Provide the [x, y] coordinate of the cell's center where the given text is located.  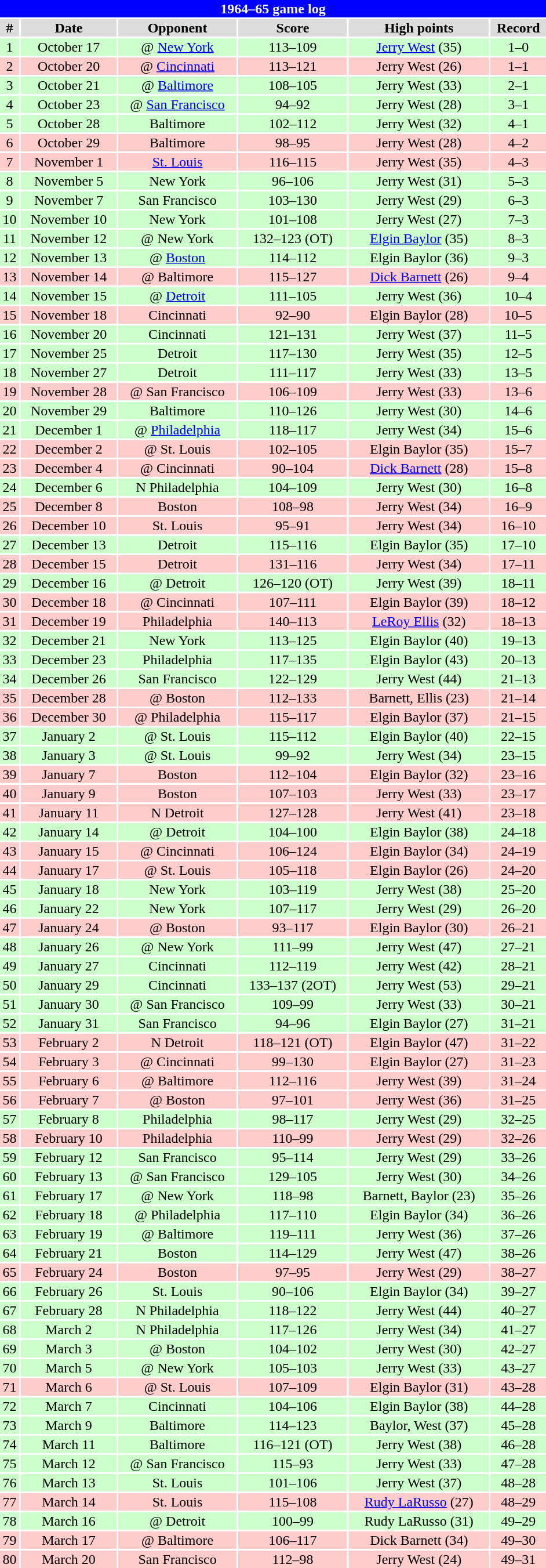
Jerry West (26) [419, 66]
113–125 [293, 640]
53 [9, 1042]
105–103 [293, 1368]
3–1 [518, 104]
21 [9, 430]
December 10 [68, 526]
December 2 [68, 449]
January 30 [68, 1004]
77 [9, 1502]
11 [9, 238]
14–6 [518, 411]
46 [9, 908]
24–18 [518, 832]
January 26 [68, 947]
111–117 [293, 372]
46–28 [518, 1444]
126–120 (OT) [293, 583]
32 [9, 640]
7 [9, 162]
Record [518, 28]
March 16 [68, 1521]
December 1 [68, 430]
Elgin Baylor (43) [419, 660]
115–112 [293, 736]
75 [9, 1464]
40 [9, 794]
111–105 [293, 296]
25 [9, 506]
24–19 [518, 851]
November 29 [68, 411]
25–20 [518, 889]
22 [9, 449]
133–137 (2OT) [293, 985]
108–98 [293, 506]
March 17 [68, 1540]
Dick Barnett (28) [419, 468]
February 26 [68, 1291]
103–130 [293, 200]
78 [9, 1521]
15–7 [518, 449]
October 23 [68, 104]
1964–65 game log [273, 9]
February 19 [68, 1234]
116–115 [293, 162]
99–92 [293, 755]
November 15 [68, 296]
5–3 [518, 181]
112–104 [293, 774]
23–18 [518, 813]
Opponent [177, 28]
6–3 [518, 200]
October 28 [68, 124]
20 [9, 411]
67 [9, 1310]
71 [9, 1387]
110–99 [293, 1138]
73 [9, 1425]
December 13 [68, 545]
Elgin Baylor (26) [419, 870]
November 12 [68, 238]
7–3 [518, 219]
54 [9, 1062]
January 22 [68, 908]
22–15 [518, 736]
February 24 [68, 1272]
107–103 [293, 794]
127–128 [293, 813]
18 [9, 372]
January 17 [68, 870]
31–22 [518, 1042]
January 29 [68, 985]
Jerry West (32) [419, 124]
November 7 [68, 200]
15 [9, 315]
118–122 [293, 1310]
12–5 [518, 353]
34 [9, 679]
50 [9, 985]
64 [9, 1253]
36–26 [518, 1215]
High points [419, 28]
Dick Barnett (26) [419, 277]
February 18 [68, 1215]
18–11 [518, 583]
20–13 [518, 660]
47–28 [518, 1464]
15–6 [518, 430]
December 19 [68, 621]
Baylor, West (37) [419, 1425]
62 [9, 1215]
38 [9, 755]
21–14 [518, 698]
31–25 [518, 1100]
55 [9, 1081]
48–29 [518, 1502]
37 [9, 736]
January 7 [68, 774]
1–0 [518, 47]
104–109 [293, 487]
116–121 (OT) [293, 1444]
February 3 [68, 1062]
29 [9, 583]
23–15 [518, 755]
December 30 [68, 717]
Score [293, 28]
Elgin Baylor (37) [419, 717]
97–101 [293, 1100]
101–106 [293, 1483]
17 [9, 353]
January 18 [68, 889]
111–99 [293, 947]
October 17 [68, 47]
36 [9, 717]
8–3 [518, 238]
32–26 [518, 1138]
26–20 [518, 908]
90–106 [293, 1291]
26–21 [518, 928]
132–123 (OT) [293, 238]
December 23 [68, 660]
March 14 [68, 1502]
117–130 [293, 353]
49–31 [518, 1559]
106–124 [293, 851]
35 [9, 698]
93–117 [293, 928]
38–27 [518, 1272]
94–92 [293, 104]
26 [9, 526]
44–28 [518, 1406]
24–20 [518, 870]
16–9 [518, 506]
Jerry West (41) [419, 813]
# [9, 28]
42–27 [518, 1349]
112–133 [293, 698]
13 [9, 277]
32–25 [518, 1119]
Elgin Baylor (30) [419, 928]
February 28 [68, 1310]
March 3 [68, 1349]
LeRoy Ellis (32) [419, 621]
23–16 [518, 774]
28–21 [518, 966]
117–135 [293, 660]
13–6 [518, 392]
9 [9, 200]
Jerry West (27) [419, 219]
112–98 [293, 1559]
21–13 [518, 679]
45–28 [518, 1425]
23 [9, 468]
61 [9, 1196]
31–21 [518, 1023]
109–99 [293, 1004]
February 17 [68, 1196]
December 15 [68, 564]
19–13 [518, 640]
January 24 [68, 928]
29–21 [518, 985]
November 1 [68, 162]
January 15 [68, 851]
Rudy LaRusso (27) [419, 1502]
101–108 [293, 219]
December 8 [68, 506]
113–121 [293, 66]
104–106 [293, 1406]
115–117 [293, 717]
104–102 [293, 1349]
November 28 [68, 392]
58 [9, 1138]
76 [9, 1483]
Elgin Baylor (31) [419, 1387]
Jerry West (24) [419, 1559]
105–118 [293, 870]
113–109 [293, 47]
8 [9, 181]
72 [9, 1406]
122–129 [293, 679]
56 [9, 1100]
February 10 [68, 1138]
March 12 [68, 1464]
March 20 [68, 1559]
November 5 [68, 181]
27 [9, 545]
106–109 [293, 392]
November 13 [68, 258]
107–109 [293, 1387]
14 [9, 296]
114–129 [293, 1253]
31–24 [518, 1081]
Date [68, 28]
2–1 [518, 85]
74 [9, 1444]
115–93 [293, 1464]
March 9 [68, 1425]
December 6 [68, 487]
December 16 [68, 583]
114–123 [293, 1425]
48 [9, 947]
112–119 [293, 966]
31 [9, 621]
9–3 [518, 258]
49 [9, 966]
March 6 [68, 1387]
40–27 [518, 1310]
30 [9, 602]
16–10 [518, 526]
4–2 [518, 143]
131–116 [293, 564]
11–5 [518, 334]
October 29 [68, 143]
4–1 [518, 124]
100–99 [293, 1521]
24 [9, 487]
98–117 [293, 1119]
16–8 [518, 487]
33–26 [518, 1157]
1 [9, 47]
68 [9, 1330]
Elgin Baylor (39) [419, 602]
March 2 [68, 1330]
November 10 [68, 219]
February 7 [68, 1100]
104–100 [293, 832]
10–5 [518, 315]
94–96 [293, 1023]
42 [9, 832]
43–27 [518, 1368]
February 2 [68, 1042]
October 20 [68, 66]
65 [9, 1272]
March 13 [68, 1483]
January 14 [68, 832]
140–113 [293, 621]
129–105 [293, 1176]
115–127 [293, 277]
16 [9, 334]
12 [9, 258]
114–112 [293, 258]
97–95 [293, 1272]
66 [9, 1291]
Elgin Baylor (47) [419, 1042]
15–8 [518, 468]
106–117 [293, 1540]
117–126 [293, 1330]
February 13 [68, 1176]
35–26 [518, 1196]
February 6 [68, 1081]
January 31 [68, 1023]
43–28 [518, 1387]
November 25 [68, 353]
Jerry West (53) [419, 985]
33 [9, 660]
10–4 [518, 296]
Elgin Baylor (36) [419, 258]
January 9 [68, 794]
19 [9, 392]
80 [9, 1559]
Barnett, Ellis (23) [419, 698]
January 3 [68, 755]
Elgin Baylor (32) [419, 774]
17–10 [518, 545]
107–117 [293, 908]
63 [9, 1234]
17–11 [518, 564]
48–28 [518, 1483]
49–30 [518, 1540]
121–131 [293, 334]
December 18 [68, 602]
118–121 (OT) [293, 1042]
18–12 [518, 602]
Barnett, Baylor (23) [419, 1196]
102–105 [293, 449]
41–27 [518, 1330]
28 [9, 564]
2 [9, 66]
March 7 [68, 1406]
115–108 [293, 1502]
108–105 [293, 85]
9–4 [518, 277]
Jerry West (31) [419, 181]
79 [9, 1540]
117–110 [293, 1215]
5 [9, 124]
51 [9, 1004]
January 27 [68, 966]
99–130 [293, 1062]
18–13 [518, 621]
34–26 [518, 1176]
57 [9, 1119]
119–111 [293, 1234]
31–23 [518, 1062]
February 21 [68, 1253]
13–5 [518, 372]
6 [9, 143]
90–104 [293, 468]
44 [9, 870]
October 21 [68, 85]
December 21 [68, 640]
92–90 [293, 315]
115–116 [293, 545]
March 5 [68, 1368]
60 [9, 1176]
February 12 [68, 1157]
95–114 [293, 1157]
January 11 [68, 813]
March 11 [68, 1444]
102–112 [293, 124]
1–1 [518, 66]
37–26 [518, 1234]
47 [9, 928]
December 4 [68, 468]
November 14 [68, 277]
118–98 [293, 1196]
41 [9, 813]
27–21 [518, 947]
Dick Barnett (34) [419, 1540]
November 20 [68, 334]
107–111 [293, 602]
January 2 [68, 736]
38–26 [518, 1253]
70 [9, 1368]
110–126 [293, 411]
49–29 [518, 1521]
39–27 [518, 1291]
Rudy LaRusso (31) [419, 1521]
52 [9, 1023]
39 [9, 774]
45 [9, 889]
95–91 [293, 526]
December 28 [68, 698]
103–119 [293, 889]
59 [9, 1157]
November 18 [68, 315]
23–17 [518, 794]
112–116 [293, 1081]
4 [9, 104]
December 26 [68, 679]
4–3 [518, 162]
November 27 [68, 372]
10 [9, 219]
43 [9, 851]
21–15 [518, 717]
30–21 [518, 1004]
69 [9, 1349]
Jerry West (42) [419, 966]
96–106 [293, 181]
118–117 [293, 430]
3 [9, 85]
Elgin Baylor (28) [419, 315]
February 8 [68, 1119]
98–95 [293, 143]
